Find where the given text appears and provide that cell's center as [x, y] coordinate. 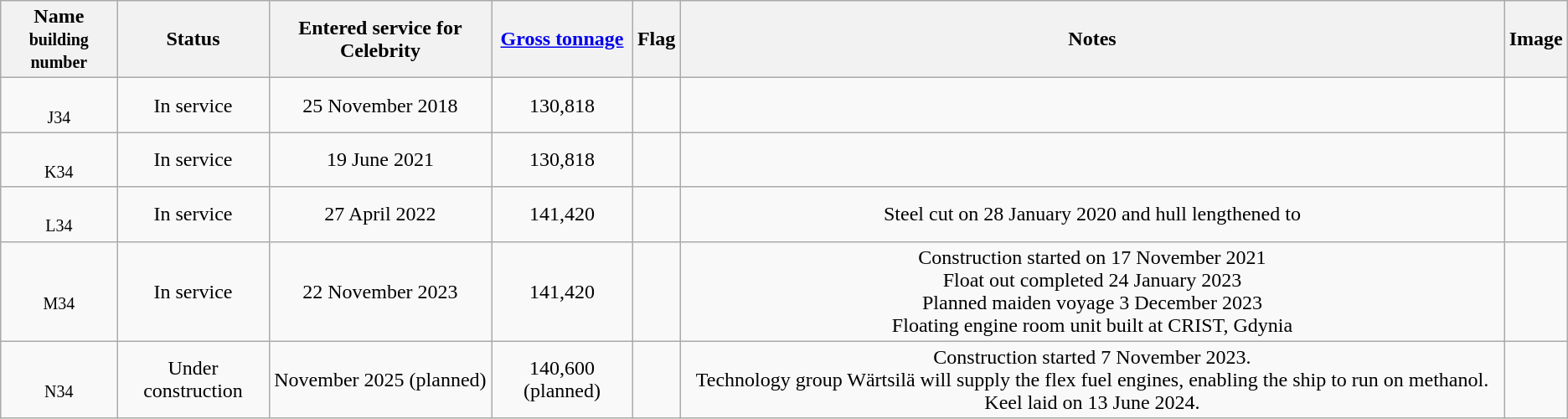
N34 [59, 380]
Namebuilding number [59, 39]
Steel cut on 28 January 2020 and hull lengthened to [1092, 215]
27 April 2022 [380, 215]
L34 [59, 215]
Under construction [193, 380]
K34 [59, 159]
Entered service for Celebrity [380, 39]
Gross tonnage [563, 39]
140,600 (planned) [563, 380]
19 June 2021 [380, 159]
M34 [59, 292]
22 November 2023 [380, 292]
Flag [656, 39]
Notes [1092, 39]
November 2025 (planned) [380, 380]
J34 [59, 106]
25 November 2018 [380, 106]
Image [1536, 39]
Status [193, 39]
